Provide the (X, Y) coordinate of the cell's center where the given text is located.  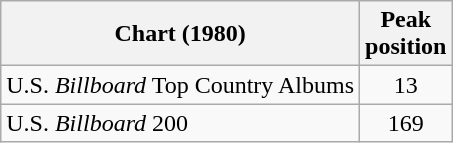
Chart (1980) (180, 34)
Peakposition (406, 34)
169 (406, 123)
U.S. Billboard 200 (180, 123)
U.S. Billboard Top Country Albums (180, 85)
13 (406, 85)
